Pinpoint the cell where the given text exists, returning its [x, y] midpoint coordinate. 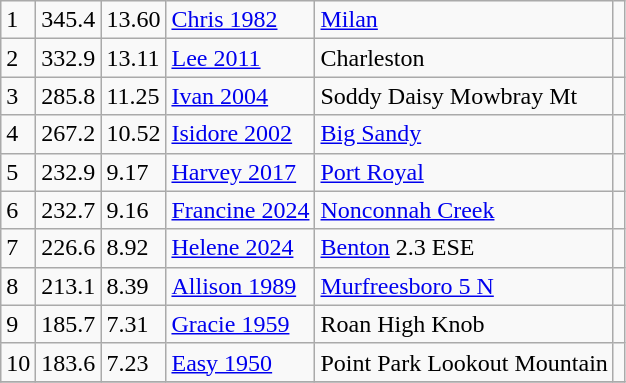
232.9 [68, 172]
Benton 2.3 ESE [464, 248]
Milan [464, 20]
Murfreesboro 5 N [464, 286]
7.31 [134, 324]
Point Park Lookout Mountain [464, 362]
7 [18, 248]
Harvey 2017 [240, 172]
Lee 2011 [240, 58]
2 [18, 58]
345.4 [68, 20]
13.60 [134, 20]
Big Sandy [464, 134]
13.11 [134, 58]
213.1 [68, 286]
10 [18, 362]
Charleston [464, 58]
183.6 [68, 362]
Chris 1982 [240, 20]
6 [18, 210]
285.8 [68, 96]
Allison 1989 [240, 286]
5 [18, 172]
332.9 [68, 58]
Port Royal [464, 172]
9 [18, 324]
Soddy Daisy Mowbray Mt [464, 96]
Francine 2024 [240, 210]
267.2 [68, 134]
8.92 [134, 248]
Helene 2024 [240, 248]
Ivan 2004 [240, 96]
4 [18, 134]
226.6 [68, 248]
Roan High Knob [464, 324]
9.17 [134, 172]
1 [18, 20]
8 [18, 286]
11.25 [134, 96]
185.7 [68, 324]
10.52 [134, 134]
232.7 [68, 210]
Easy 1950 [240, 362]
9.16 [134, 210]
Isidore 2002 [240, 134]
3 [18, 96]
7.23 [134, 362]
Nonconnah Creek [464, 210]
8.39 [134, 286]
Gracie 1959 [240, 324]
